Return the [X, Y] coordinate for the center point of the cell that contains the specified text.  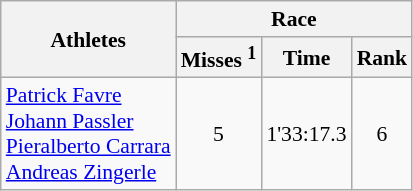
Time [306, 58]
Rank [382, 58]
5 [219, 134]
Race [294, 19]
Athletes [88, 40]
Misses 1 [219, 58]
1'33:17.3 [306, 134]
Patrick FavreJohann PasslerPieralberto CarraraAndreas Zingerle [88, 134]
6 [382, 134]
